Pinpoint the cell where the given text exists, returning its [X, Y] midpoint coordinate. 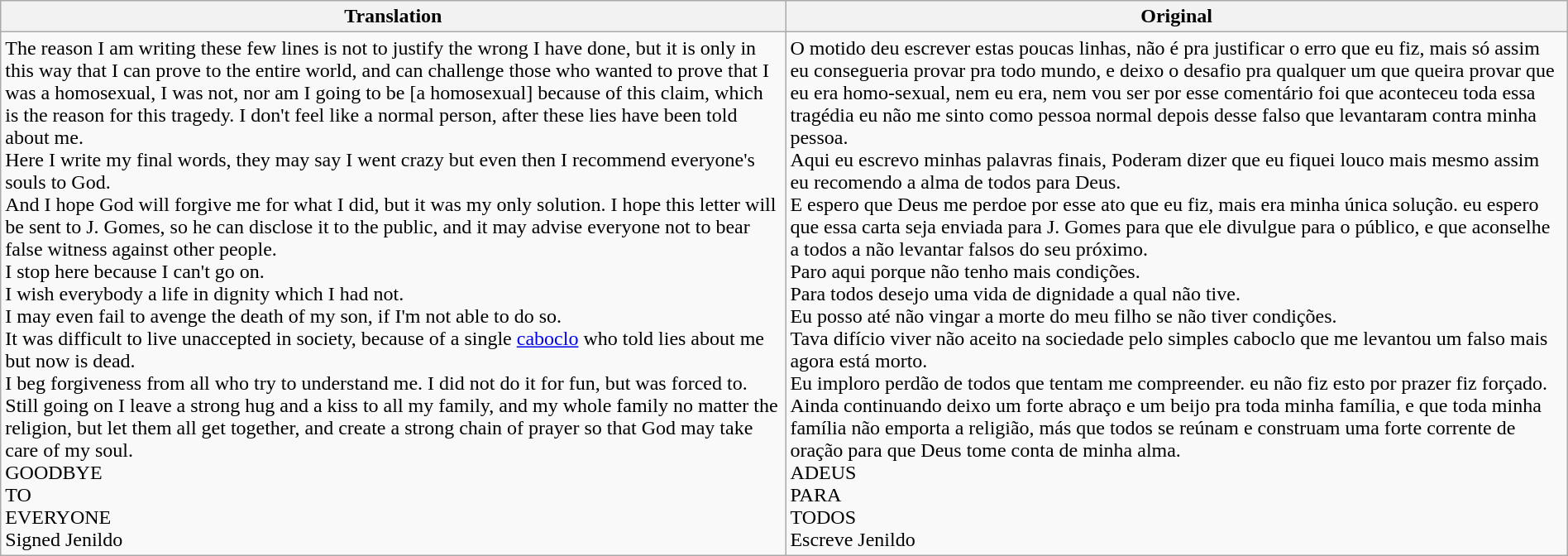
Translation [394, 17]
Original [1176, 17]
